Output the [x, y] coordinate of the center of the cell containing the given text.  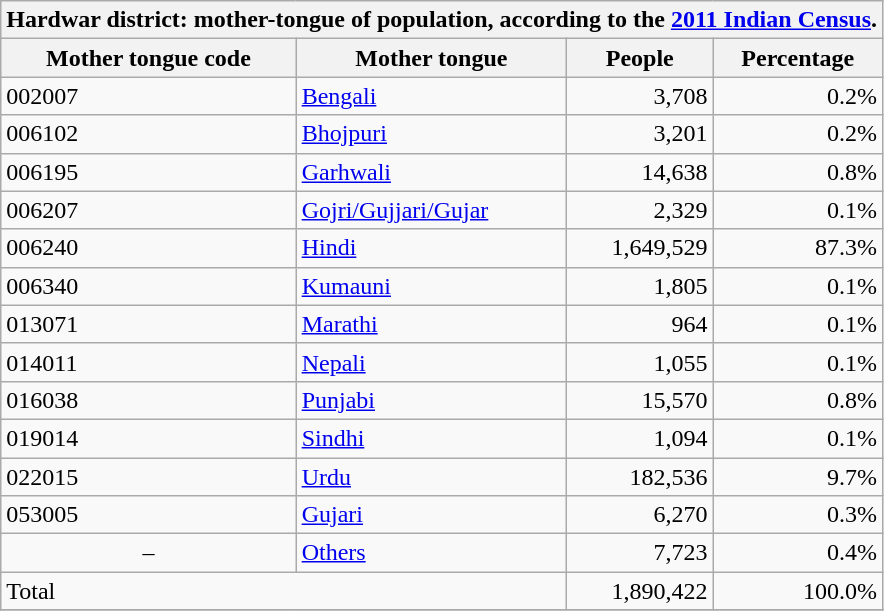
006340 [148, 286]
006195 [148, 172]
Bhojpuri [431, 134]
87.3% [798, 248]
1,055 [640, 362]
6,270 [640, 515]
006240 [148, 248]
014011 [148, 362]
Gojri/Gujjari/Gujar [431, 210]
Sindhi [431, 438]
006102 [148, 134]
Nepali [431, 362]
Garhwali [431, 172]
006207 [148, 210]
3,708 [640, 96]
Others [431, 553]
Total [284, 591]
002007 [148, 96]
14,638 [640, 172]
019014 [148, 438]
1,094 [640, 438]
100.0% [798, 591]
Marathi [431, 324]
Mother tongue code [148, 58]
Gujari [431, 515]
People [640, 58]
9.7% [798, 477]
– [148, 553]
016038 [148, 400]
1,649,529 [640, 248]
7,723 [640, 553]
182,536 [640, 477]
013071 [148, 324]
Punjabi [431, 400]
0.3% [798, 515]
2,329 [640, 210]
0.4% [798, 553]
964 [640, 324]
Mother tongue [431, 58]
Hardwar district: mother-tongue of population, according to the 2011 Indian Census. [442, 20]
Urdu [431, 477]
022015 [148, 477]
15,570 [640, 400]
1,805 [640, 286]
053005 [148, 515]
Percentage [798, 58]
1,890,422 [640, 591]
Hindi [431, 248]
3,201 [640, 134]
Bengali [431, 96]
Kumauni [431, 286]
